Search for the cell housing the specified text and yield its (X, Y) center coordinate. 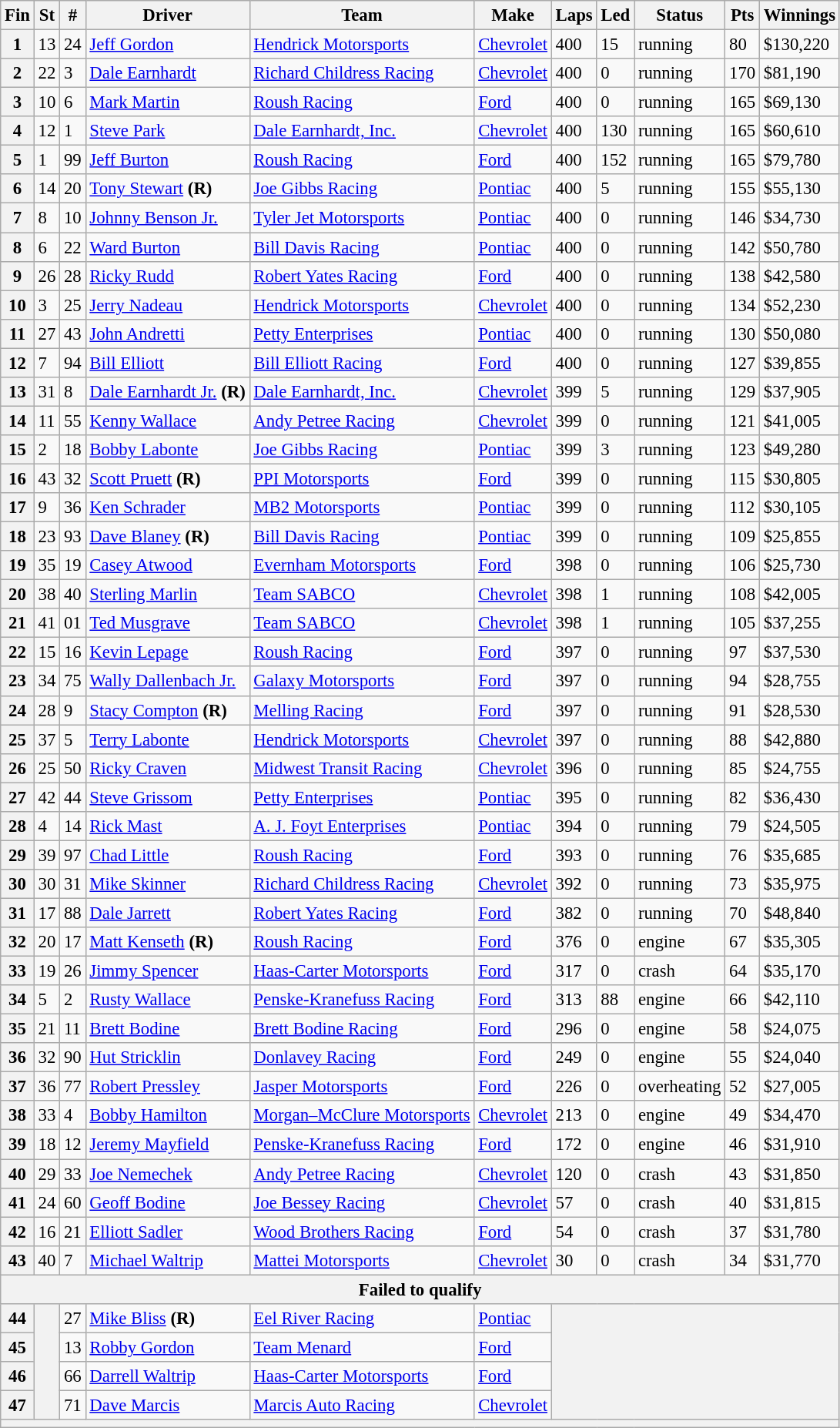
Driver (168, 15)
Dave Marcis (168, 1405)
Jeremy Mayfield (168, 1145)
Bill Elliott (168, 363)
$31,770 (800, 1260)
$37,255 (800, 623)
Rick Mast (168, 826)
Dale Earnhardt (168, 73)
Mark Martin (168, 102)
105 (742, 623)
Kevin Lepage (168, 652)
$35,975 (800, 884)
$30,805 (800, 478)
$37,905 (800, 392)
John Andretti (168, 334)
$42,110 (800, 1000)
$31,780 (800, 1232)
$42,005 (800, 595)
$50,780 (800, 247)
# (72, 15)
71 (72, 1405)
$25,855 (800, 537)
106 (742, 565)
57 (574, 1202)
$130,220 (800, 45)
Robert Pressley (168, 1087)
Wood Brothers Racing (362, 1232)
A. J. Foyt Enterprises (362, 826)
170 (742, 73)
01 (72, 623)
$30,105 (800, 508)
Tony Stewart (R) (168, 189)
Bill Elliott Racing (362, 363)
Led (616, 15)
58 (742, 1029)
134 (742, 305)
108 (742, 595)
$48,840 (800, 913)
146 (742, 218)
Make (513, 15)
396 (574, 768)
$42,880 (800, 739)
$25,730 (800, 565)
$24,040 (800, 1058)
115 (742, 478)
Pts (742, 15)
Midwest Transit Racing (362, 768)
$36,430 (800, 797)
60 (72, 1202)
317 (574, 971)
Geoff Bodine (168, 1202)
382 (574, 913)
Melling Racing (362, 710)
$81,190 (800, 73)
Brett Bodine Racing (362, 1029)
$34,730 (800, 218)
47 (18, 1405)
Dave Blaney (R) (168, 537)
82 (742, 797)
Robby Gordon (168, 1347)
Kenny Wallace (168, 421)
172 (574, 1145)
Evernham Motorsports (362, 565)
Darrell Waltrip (168, 1376)
376 (574, 942)
$55,130 (800, 189)
Joe Nemechek (168, 1174)
$24,505 (800, 826)
392 (574, 884)
129 (742, 392)
$31,850 (800, 1174)
Ricky Rudd (168, 276)
54 (574, 1232)
73 (742, 884)
$35,685 (800, 855)
Steve Park (168, 131)
Mike Bliss (R) (168, 1319)
296 (574, 1029)
93 (72, 537)
313 (574, 1000)
155 (742, 189)
Johnny Benson Jr. (168, 218)
$39,855 (800, 363)
91 (742, 710)
Tyler Jet Motorsports (362, 218)
Dale Jarrett (168, 913)
Sterling Marlin (168, 595)
Dale Earnhardt Jr. (R) (168, 392)
Mattei Motorsports (362, 1260)
Galaxy Motorsports (362, 682)
Jimmy Spencer (168, 971)
79 (742, 826)
$42,580 (800, 276)
Status (680, 15)
$41,005 (800, 421)
Morgan–McClure Motorsports (362, 1116)
overheating (680, 1087)
123 (742, 450)
121 (742, 421)
Jerry Nadeau (168, 305)
Team Menard (362, 1347)
142 (742, 247)
Team (362, 15)
138 (742, 276)
64 (742, 971)
Matt Kenseth (R) (168, 942)
Marcis Auto Racing (362, 1405)
45 (18, 1347)
$52,230 (800, 305)
$69,130 (800, 102)
Winnings (800, 15)
120 (574, 1174)
Mike Skinner (168, 884)
213 (574, 1116)
Jasper Motorsports (362, 1087)
$24,075 (800, 1029)
Jeff Burton (168, 160)
127 (742, 363)
52 (742, 1087)
249 (574, 1058)
$27,005 (800, 1087)
Ricky Craven (168, 768)
Fin (18, 15)
Brett Bodine (168, 1029)
Terry Labonte (168, 739)
226 (574, 1087)
Michael Waltrip (168, 1260)
Steve Grissom (168, 797)
Ted Musgrave (168, 623)
152 (616, 160)
$34,470 (800, 1116)
St (46, 15)
Bobby Labonte (168, 450)
Jeff Gordon (168, 45)
49 (742, 1116)
$50,080 (800, 334)
67 (742, 942)
$37,530 (800, 652)
Wally Dallenbach Jr. (168, 682)
Ken Schrader (168, 508)
Ward Burton (168, 247)
$28,755 (800, 682)
Rusty Wallace (168, 1000)
$35,170 (800, 971)
76 (742, 855)
$31,815 (800, 1202)
Scott Pruett (R) (168, 478)
109 (742, 537)
Joe Bessey Racing (362, 1202)
77 (72, 1087)
$49,280 (800, 450)
393 (574, 855)
Eel River Racing (362, 1319)
Elliott Sadler (168, 1232)
$31,910 (800, 1145)
112 (742, 508)
$60,610 (800, 131)
Stacy Compton (R) (168, 710)
Failed to qualify (420, 1289)
Laps (574, 15)
Hut Stricklin (168, 1058)
$79,780 (800, 160)
395 (574, 797)
Donlavey Racing (362, 1058)
80 (742, 45)
70 (742, 913)
PPI Motorsports (362, 478)
50 (72, 768)
Bobby Hamilton (168, 1116)
MB2 Motorsports (362, 508)
85 (742, 768)
90 (72, 1058)
75 (72, 682)
99 (72, 160)
Casey Atwood (168, 565)
Chad Little (168, 855)
$28,530 (800, 710)
$24,755 (800, 768)
394 (574, 826)
$35,305 (800, 942)
